Pinpoint the cell where the given text exists, returning its [x, y] midpoint coordinate. 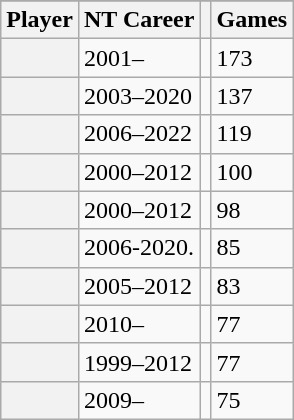
85 [252, 248]
2006-2020. [138, 248]
119 [252, 134]
2010– [138, 324]
Player [40, 20]
137 [252, 96]
2006–2022 [138, 134]
173 [252, 58]
100 [252, 172]
2003–2020 [138, 96]
98 [252, 210]
2009– [138, 400]
83 [252, 286]
NT Career [138, 20]
75 [252, 400]
2001– [138, 58]
1999–2012 [138, 362]
2005–2012 [138, 286]
Games [252, 20]
